For the text-containing cell, return its midpoint in [X, Y] coordinate format. 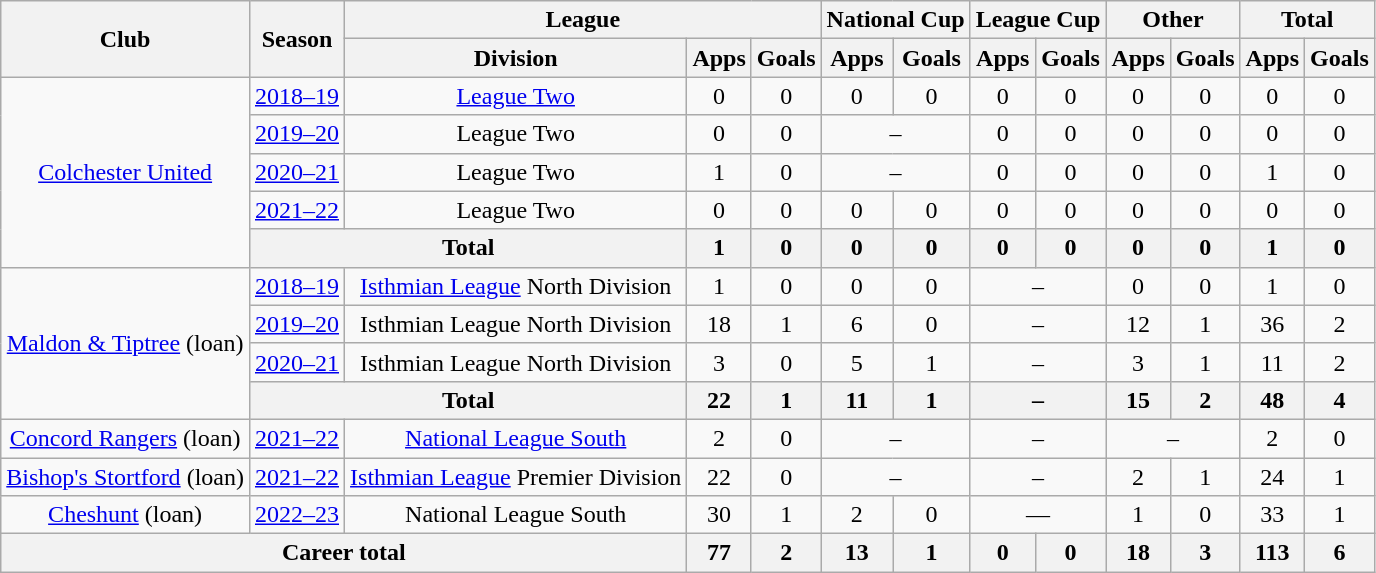
League Cup [1038, 20]
15 [1138, 400]
2022–23 [296, 515]
Bishop's Stortford (loan) [126, 477]
48 [1272, 400]
24 [1272, 477]
77 [719, 553]
33 [1272, 515]
Club [126, 39]
— [1038, 515]
Colchester United [126, 172]
36 [1272, 324]
Maldon & Tiptree (loan) [126, 343]
5 [857, 362]
30 [719, 515]
13 [857, 553]
113 [1272, 553]
Concord Rangers (loan) [126, 438]
12 [1138, 324]
Cheshunt (loan) [126, 515]
Isthmian League Premier Division [516, 477]
Career total [344, 553]
Other [1173, 20]
Division [516, 58]
National Cup [896, 20]
Season [296, 39]
4 [1340, 400]
League [584, 20]
